Pinpoint the cell where the given text exists, returning its (x, y) midpoint coordinate. 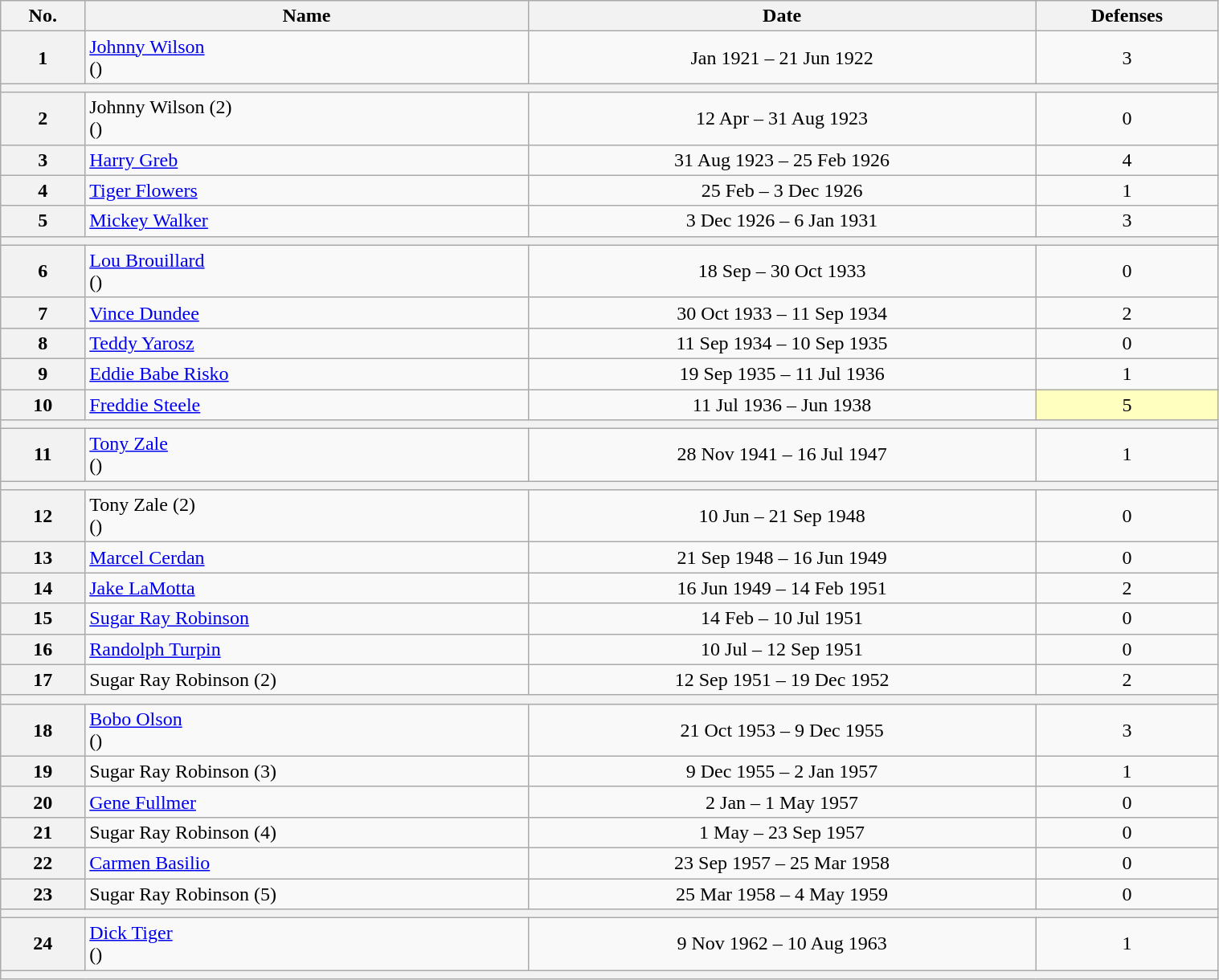
28 Nov 1941 – 16 Jul 1947 (782, 455)
Sugar Ray Robinson (2) (307, 680)
11 Sep 1934 – 10 Sep 1935 (782, 343)
Mickey Walker (307, 221)
9 Nov 1962 – 10 Aug 1963 (782, 945)
Sugar Ray Robinson (4) (307, 832)
20 (43, 802)
Eddie Babe Risko (307, 374)
14 Feb – 10 Jul 1951 (782, 619)
Defenses (1127, 16)
Sugar Ray Robinson (307, 619)
Name (307, 16)
12 Sep 1951 – 19 Dec 1952 (782, 680)
15 (43, 619)
11 (43, 455)
Johnny Wilson() (307, 58)
23 (43, 894)
18 (43, 729)
6 (43, 272)
Sugar Ray Robinson (5) (307, 894)
Teddy Yarosz (307, 343)
11 Jul 1936 – Jun 1938 (782, 404)
Carmen Basilio (307, 863)
30 Oct 1933 – 11 Sep 1934 (782, 312)
Lou Brouillard() (307, 272)
Harry Greb (307, 160)
3 Dec 1926 – 6 Jan 1931 (782, 221)
24 (43, 945)
2 Jan – 1 May 1957 (782, 802)
10 Jul – 12 Sep 1951 (782, 649)
Date (782, 16)
10 (43, 404)
19 (43, 771)
9 Dec 1955 – 2 Jan 1957 (782, 771)
Freddie Steele (307, 404)
13 (43, 557)
12 (43, 516)
Jake LaMotta (307, 588)
23 Sep 1957 – 25 Mar 1958 (782, 863)
14 (43, 588)
19 Sep 1935 – 11 Jul 1936 (782, 374)
Bobo Olson() (307, 729)
Marcel Cerdan (307, 557)
Tiger Flowers (307, 190)
Vince Dundee (307, 312)
1 May – 23 Sep 1957 (782, 832)
25 Feb – 3 Dec 1926 (782, 190)
21 (43, 832)
Gene Fullmer (307, 802)
16 (43, 649)
No. (43, 16)
Johnny Wilson (2)() (307, 119)
8 (43, 343)
22 (43, 863)
21 Sep 1948 – 16 Jun 1949 (782, 557)
Jan 1921 – 21 Jun 1922 (782, 58)
10 Jun – 21 Sep 1948 (782, 516)
25 Mar 1958 – 4 May 1959 (782, 894)
Dick Tiger() (307, 945)
21 Oct 1953 – 9 Dec 1955 (782, 729)
31 Aug 1923 – 25 Feb 1926 (782, 160)
9 (43, 374)
Tony Zale() (307, 455)
Randolph Turpin (307, 649)
16 Jun 1949 – 14 Feb 1951 (782, 588)
17 (43, 680)
Tony Zale (2)() (307, 516)
7 (43, 312)
12 Apr – 31 Aug 1923 (782, 119)
18 Sep – 30 Oct 1933 (782, 272)
Sugar Ray Robinson (3) (307, 771)
